For the text-containing cell, return its midpoint in [X, Y] coordinate format. 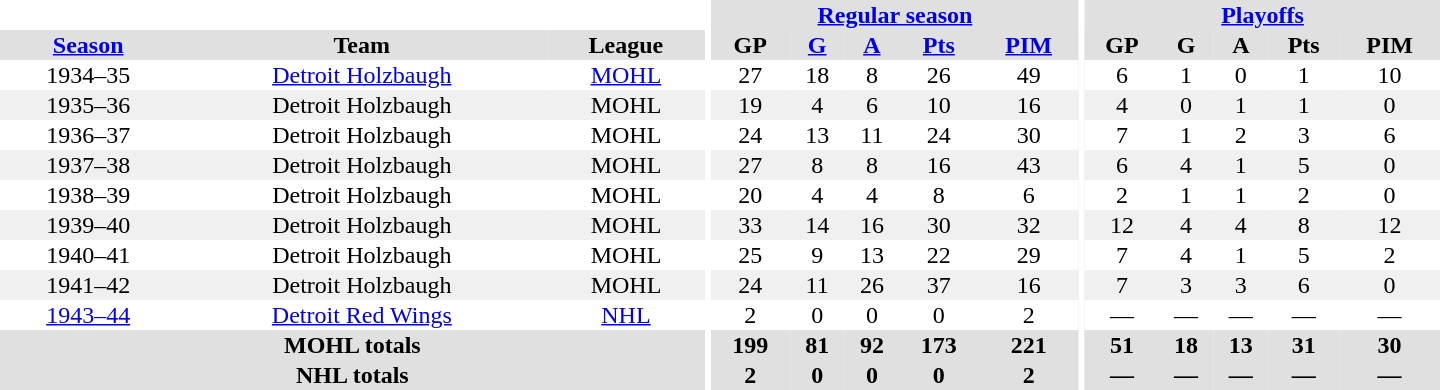
25 [750, 255]
Team [362, 45]
1941–42 [88, 285]
81 [818, 345]
20 [750, 195]
1937–38 [88, 165]
173 [938, 345]
NHL totals [352, 375]
1939–40 [88, 225]
31 [1304, 345]
51 [1122, 345]
Regular season [895, 15]
92 [872, 345]
221 [1028, 345]
22 [938, 255]
19 [750, 105]
9 [818, 255]
199 [750, 345]
1934–35 [88, 75]
33 [750, 225]
MOHL totals [352, 345]
League [626, 45]
1935–36 [88, 105]
37 [938, 285]
NHL [626, 315]
1938–39 [88, 195]
1943–44 [88, 315]
49 [1028, 75]
43 [1028, 165]
14 [818, 225]
29 [1028, 255]
Detroit Red Wings [362, 315]
Season [88, 45]
Playoffs [1262, 15]
32 [1028, 225]
1936–37 [88, 135]
1940–41 [88, 255]
